Pinpoint the cell where the given text exists, returning its [X, Y] midpoint coordinate. 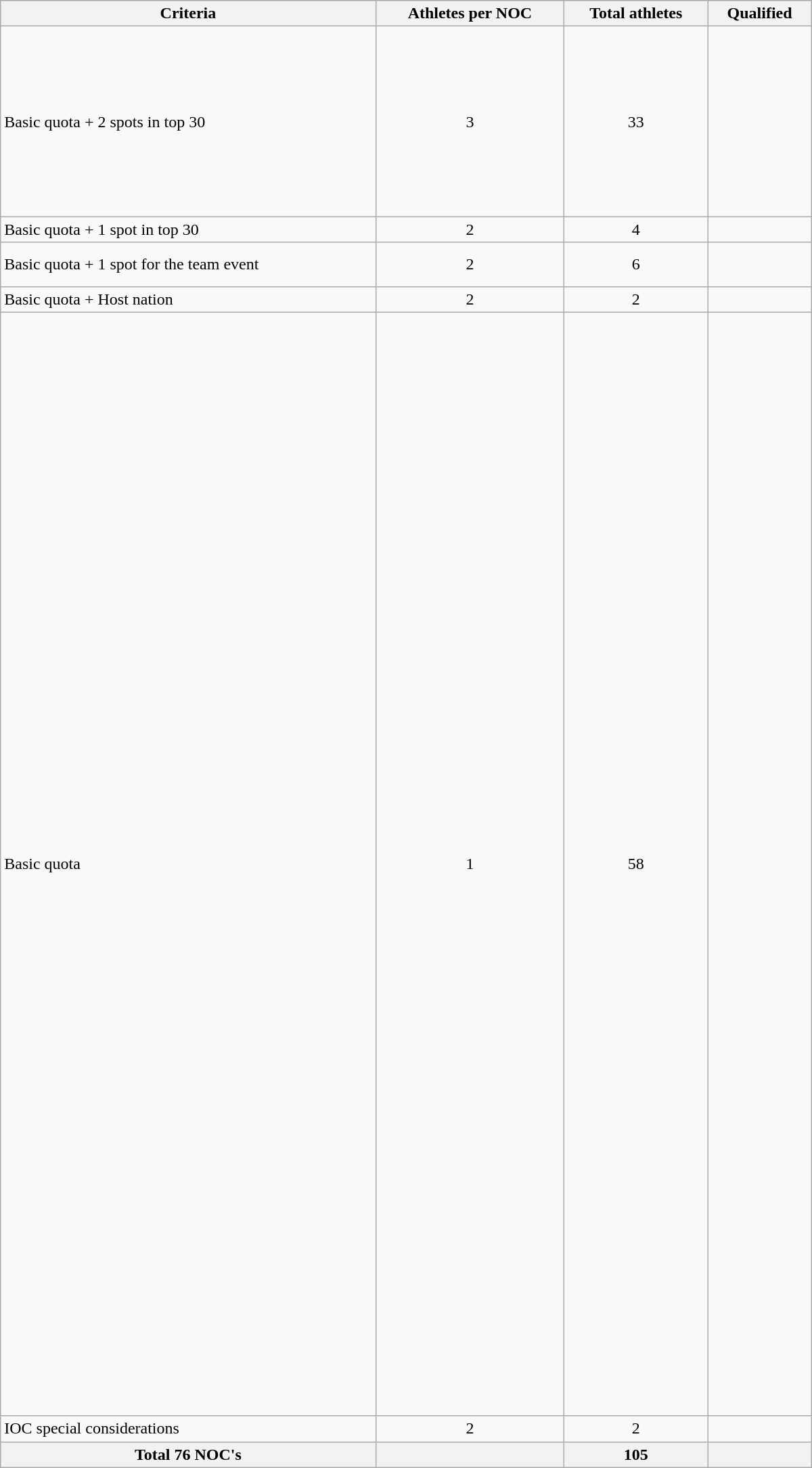
33 [636, 122]
Basic quota [188, 864]
Athletes per NOC [470, 14]
105 [636, 1454]
Basic quota + 1 spot for the team event [188, 264]
Basic quota + 1 spot in top 30 [188, 229]
58 [636, 864]
Total athletes [636, 14]
Basic quota + Host nation [188, 299]
3 [470, 122]
Criteria [188, 14]
Total 76 NOC's [188, 1454]
IOC special considerations [188, 1429]
Basic quota + 2 spots in top 30 [188, 122]
1 [470, 864]
4 [636, 229]
6 [636, 264]
Qualified [759, 14]
